Pinpoint the cell where the given text exists, returning its [X, Y] midpoint coordinate. 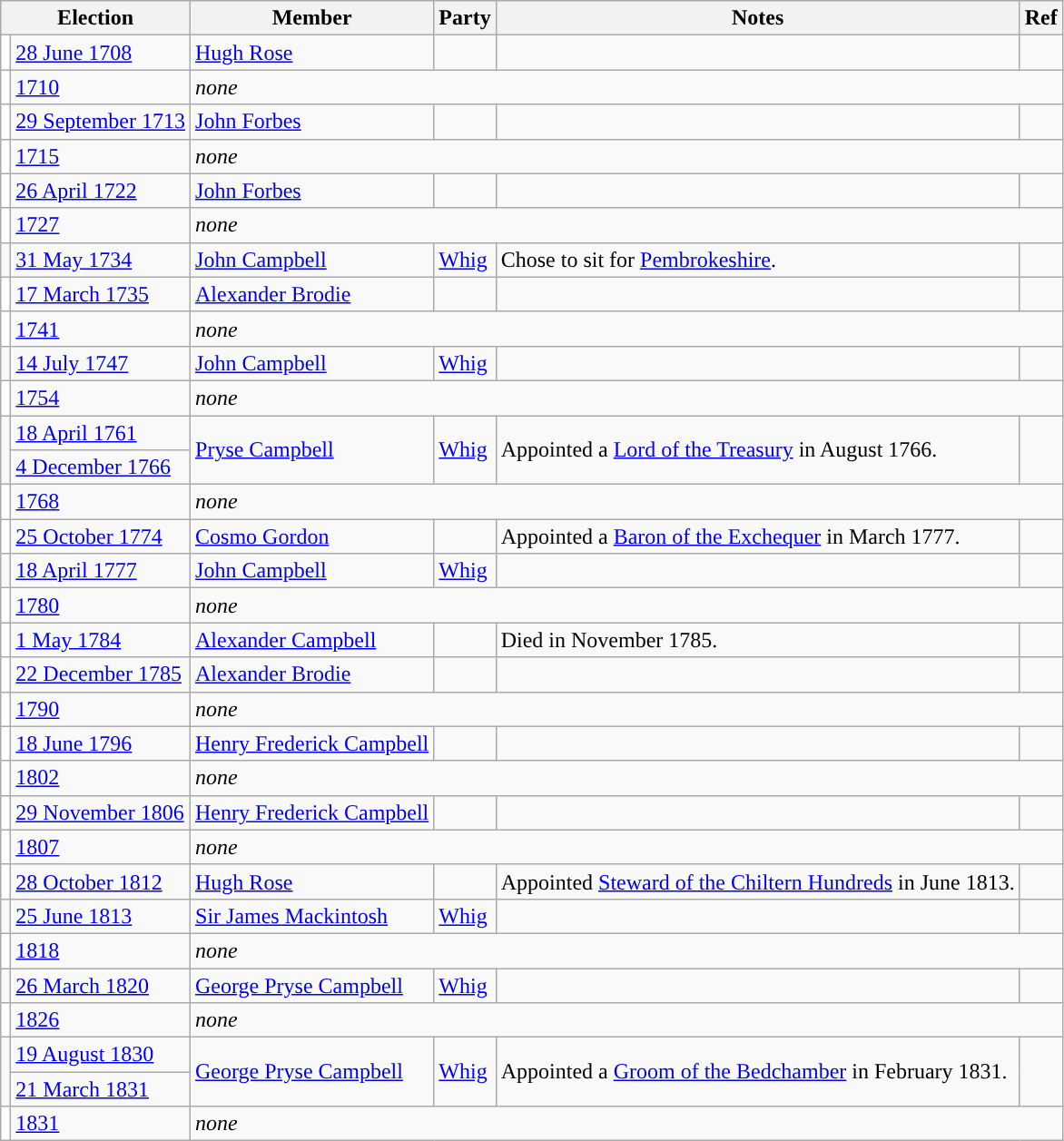
1768 [101, 502]
26 March 1820 [101, 985]
Pryse Campbell [312, 450]
Appointed Steward of the Chiltern Hundreds in June 1813. [757, 881]
1818 [101, 950]
1790 [101, 709]
22 December 1785 [101, 674]
1715 [101, 156]
Notes [757, 18]
Appointed a Baron of the Exchequer in March 1777. [757, 536]
1826 [101, 1020]
Ref [1040, 18]
Alexander Campbell [312, 640]
1802 [101, 778]
Cosmo Gordon [312, 536]
Appointed a Groom of the Bedchamber in February 1831. [757, 1072]
Election [96, 18]
25 June 1813 [101, 916]
Member [312, 18]
Appointed a Lord of the Treasury in August 1766. [757, 450]
1807 [101, 847]
31 May 1734 [101, 260]
18 June 1796 [101, 743]
1 May 1784 [101, 640]
25 October 1774 [101, 536]
Sir James Mackintosh [312, 916]
1741 [101, 329]
Party [465, 18]
14 July 1747 [101, 363]
28 June 1708 [101, 53]
4 December 1766 [101, 467]
1710 [101, 87]
18 April 1761 [101, 433]
1727 [101, 225]
26 April 1722 [101, 191]
1754 [101, 398]
1831 [101, 1124]
19 August 1830 [101, 1055]
Chose to sit for Pembrokeshire. [757, 260]
29 November 1806 [101, 812]
21 March 1831 [101, 1089]
17 March 1735 [101, 294]
28 October 1812 [101, 881]
1780 [101, 605]
18 April 1777 [101, 571]
29 September 1713 [101, 122]
Died in November 1785. [757, 640]
